Capture the cell that displays the provided text and extract its (X, Y) central coordinate. 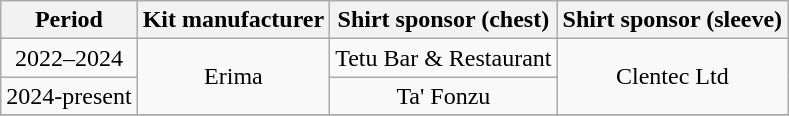
Shirt sponsor (sleeve) (672, 20)
2022–2024 (69, 58)
Period (69, 20)
Clentec Ltd (672, 77)
Tetu Bar & Restaurant (444, 58)
Erima (234, 77)
Shirt sponsor (chest) (444, 20)
2024-present (69, 96)
Ta' Fonzu (444, 96)
Kit manufacturer (234, 20)
